Extract the [x, y] coordinate from the center of the cell holding the provided text.  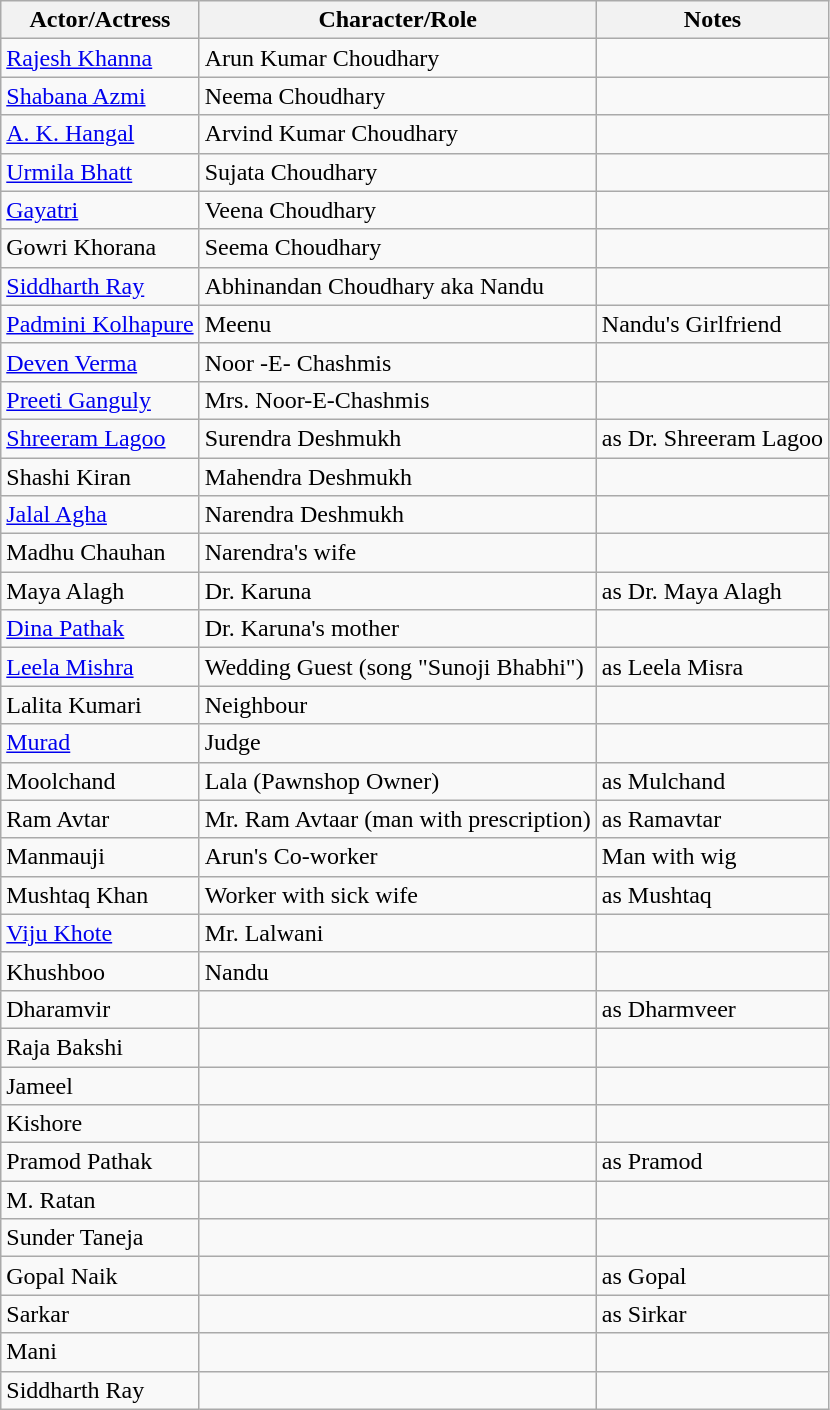
Preeti Ganguly [100, 400]
Khushboo [100, 971]
A. K. Hangal [100, 134]
Nandu's Girlfriend [712, 324]
Narendra's wife [398, 553]
Dharamvir [100, 1009]
Nandu [398, 971]
Veena Choudhary [398, 210]
Dina Pathak [100, 629]
M. Ratan [100, 1200]
as Dharmveer [712, 1009]
Worker with sick wife [398, 895]
Seema Choudhary [398, 248]
as Mulchand [712, 781]
Lala (Pawnshop Owner) [398, 781]
Actor/Actress [100, 20]
Character/Role [398, 20]
Meenu [398, 324]
Sunder Taneja [100, 1238]
Pramod Pathak [100, 1162]
Man with wig [712, 857]
as Sirkar [712, 1314]
Sarkar [100, 1314]
as Leela Misra [712, 667]
Shreeram Lagoo [100, 438]
as Gopal [712, 1276]
as Dr. Shreeram Lagoo [712, 438]
Urmila Bhatt [100, 172]
Manmauji [100, 857]
Deven Verma [100, 362]
Judge [398, 743]
Raja Bakshi [100, 1047]
Mani [100, 1352]
Lalita Kumari [100, 705]
Mr. Lalwani [398, 933]
Mrs. Noor-E-Chashmis [398, 400]
as Pramod [712, 1162]
Rajesh Khanna [100, 58]
as Ramavtar [712, 819]
Arun's Co-worker [398, 857]
Surendra Deshmukh [398, 438]
Mr. Ram Avtaar (man with prescription) [398, 819]
Jalal Agha [100, 515]
Neighbour [398, 705]
as Mushtaq [712, 895]
Sujata Choudhary [398, 172]
Ram Avtar [100, 819]
Viju Khote [100, 933]
Noor -E- Chashmis [398, 362]
Madhu Chauhan [100, 553]
Padmini Kolhapure [100, 324]
Notes [712, 20]
Narendra Deshmukh [398, 515]
Arun Kumar Choudhary [398, 58]
Abhinandan Choudhary aka Nandu [398, 286]
Gowri Khorana [100, 248]
Maya Alagh [100, 591]
Wedding Guest (song "Sunoji Bhabhi") [398, 667]
Jameel [100, 1085]
Murad [100, 743]
Arvind Kumar Choudhary [398, 134]
Kishore [100, 1124]
Mushtaq Khan [100, 895]
Mahendra Deshmukh [398, 477]
Neema Choudhary [398, 96]
Shashi Kiran [100, 477]
as Dr. Maya Alagh [712, 591]
Gopal Naik [100, 1276]
Dr. Karuna [398, 591]
Dr. Karuna's mother [398, 629]
Moolchand [100, 781]
Leela Mishra [100, 667]
Gayatri [100, 210]
Shabana Azmi [100, 96]
